Return the (x, y) coordinate for the center point of the cell that contains the specified text.  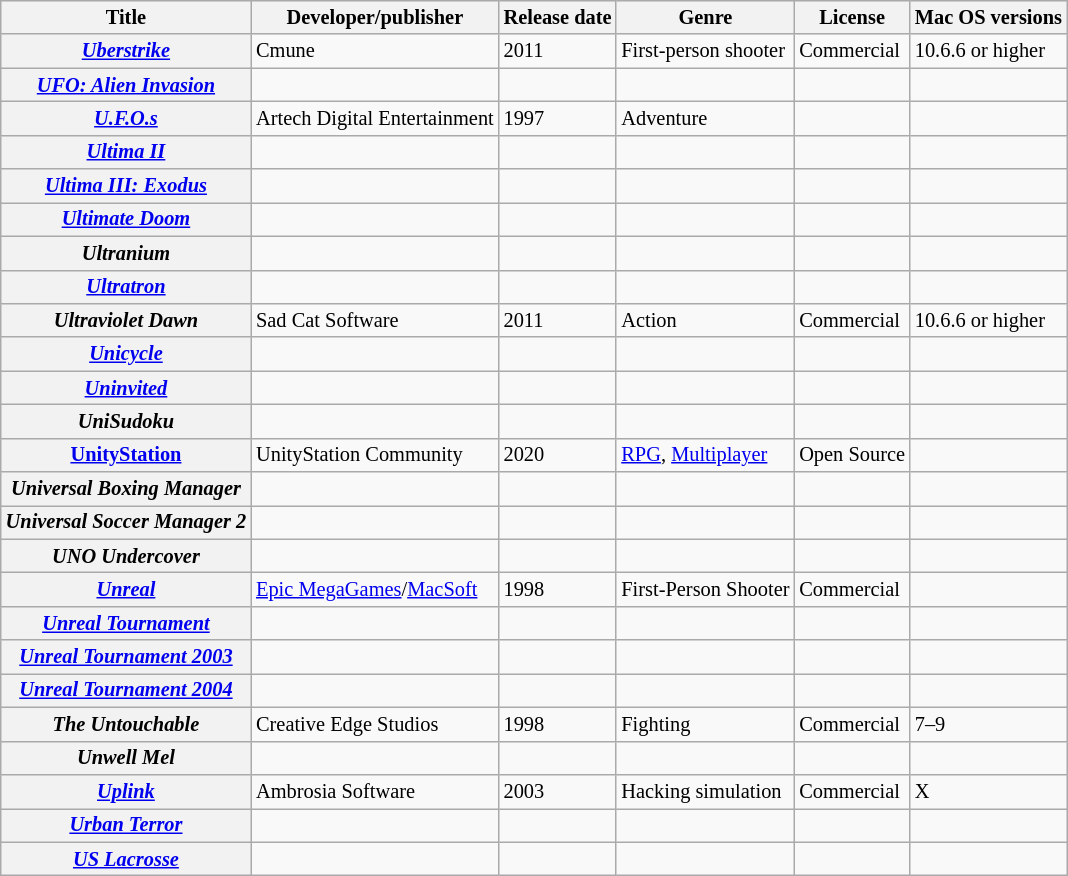
Urban Terror (126, 825)
Hacking simulation (705, 791)
Sad Cat Software (374, 320)
UniSudoku (126, 421)
UFO: Alien Invasion (126, 85)
Epic MegaGames/MacSoft (374, 589)
1997 (558, 118)
US Lacrosse (126, 859)
License (852, 17)
Release date (558, 17)
Unwell Mel (126, 758)
Ultratron (126, 287)
RPG, Multiplayer (705, 455)
Cmune (374, 51)
UnityStation (126, 455)
Adventure (705, 118)
Unreal Tournament 2004 (126, 690)
Ultimate Doom (126, 219)
Ultraviolet Dawn (126, 320)
7–9 (988, 724)
Ultima II (126, 152)
Unicycle (126, 354)
Open Source (852, 455)
First-Person Shooter (705, 589)
Unreal (126, 589)
Unreal Tournament (126, 623)
Title (126, 17)
U.F.O.s (126, 118)
The Untouchable (126, 724)
Genre (705, 17)
Unreal Tournament 2003 (126, 657)
First-person shooter (705, 51)
Uberstrike (126, 51)
Mac OS versions (988, 17)
UNO Undercover (126, 556)
Developer/publisher (374, 17)
2020 (558, 455)
Action (705, 320)
Universal Soccer Manager 2 (126, 522)
Universal Boxing Manager (126, 489)
Fighting (705, 724)
Artech Digital Entertainment (374, 118)
Creative Edge Studios (374, 724)
Uplink (126, 791)
Ambrosia Software (374, 791)
Ultranium (126, 253)
X (988, 791)
2003 (558, 791)
Ultima III: Exodus (126, 186)
UnityStation Community (374, 455)
Uninvited (126, 388)
